Return the [x, y] coordinate for the center point of the cell that contains the specified text.  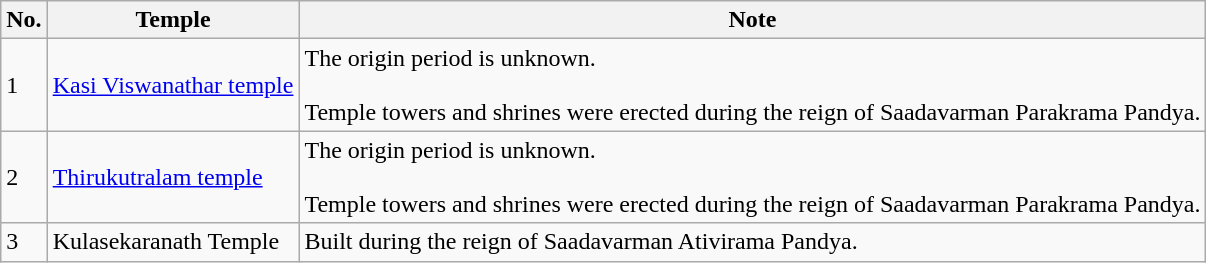
No. [24, 20]
Kulasekaranath Temple [173, 242]
Built during the reign of Saadavarman Ativirama Pandya. [752, 242]
2 [24, 177]
Note [752, 20]
3 [24, 242]
Thirukutralam temple [173, 177]
Kasi Viswanathar temple [173, 85]
Temple [173, 20]
1 [24, 85]
